Capture the cell that displays the provided text and extract its [X, Y] central coordinate. 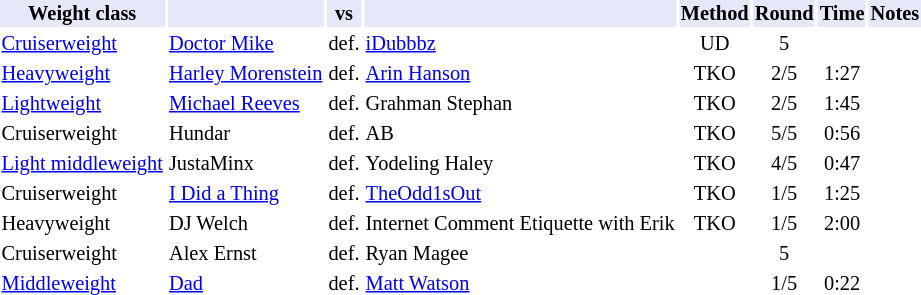
Michael Reeves [245, 104]
5/5 [784, 134]
JustaMinx [245, 164]
Alex Ernst [245, 254]
Doctor Mike [245, 44]
0:56 [842, 134]
Internet Comment Etiquette with Erik [520, 224]
Time [842, 14]
Harley Morenstein [245, 74]
TheOdd1sOut [520, 194]
4/5 [784, 164]
UD [714, 44]
Ryan Magee [520, 254]
Lightweight [82, 104]
1:45 [842, 104]
2:00 [842, 224]
Round [784, 14]
iDubbbz [520, 44]
vs [344, 14]
Arin Hanson [520, 74]
1:27 [842, 74]
Grahman Stephan [520, 104]
0:47 [842, 164]
1:25 [842, 194]
Weight class [82, 14]
Light middleweight [82, 164]
Hundar [245, 134]
Notes [895, 14]
Method [714, 14]
AB [520, 134]
DJ Welch [245, 224]
I Did a Thing [245, 194]
Yodeling Haley [520, 164]
